Return the [X, Y] coordinate for the center point of the cell that contains the specified text.  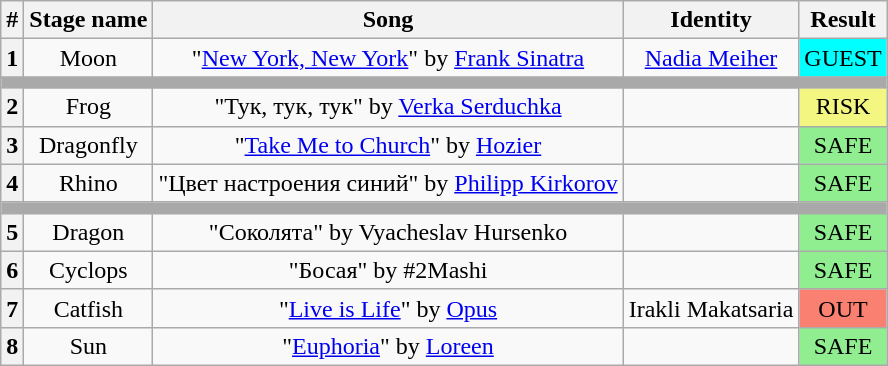
GUEST [843, 58]
5 [12, 232]
Sun [88, 346]
1 [12, 58]
Rhino [88, 183]
# [12, 20]
Dragonfly [88, 145]
"Босая" by #2Mashi [388, 270]
"New York, New York" by Frank Sinatra [388, 58]
Result [843, 20]
Identity [711, 20]
7 [12, 308]
4 [12, 183]
"Цвет настроения синий" by Philipp Kirkorov [388, 183]
8 [12, 346]
Frog [88, 107]
Moon [88, 58]
"Take Me to Church" by Hozier [388, 145]
2 [12, 107]
Catfish [88, 308]
Stage name [88, 20]
Nadia Meiher [711, 58]
Song [388, 20]
"Соколята" by Vyacheslav Hursenko [388, 232]
"Euphoria" by Loreen [388, 346]
OUT [843, 308]
6 [12, 270]
3 [12, 145]
RISK [843, 107]
"Live is Life" by Opus [388, 308]
"Тук, тук, тук" by Verka Serduchka [388, 107]
Irakli Makatsaria [711, 308]
Dragon [88, 232]
Cyclops [88, 270]
